Extract the (x, y) coordinate from the center of the cell holding the provided text.  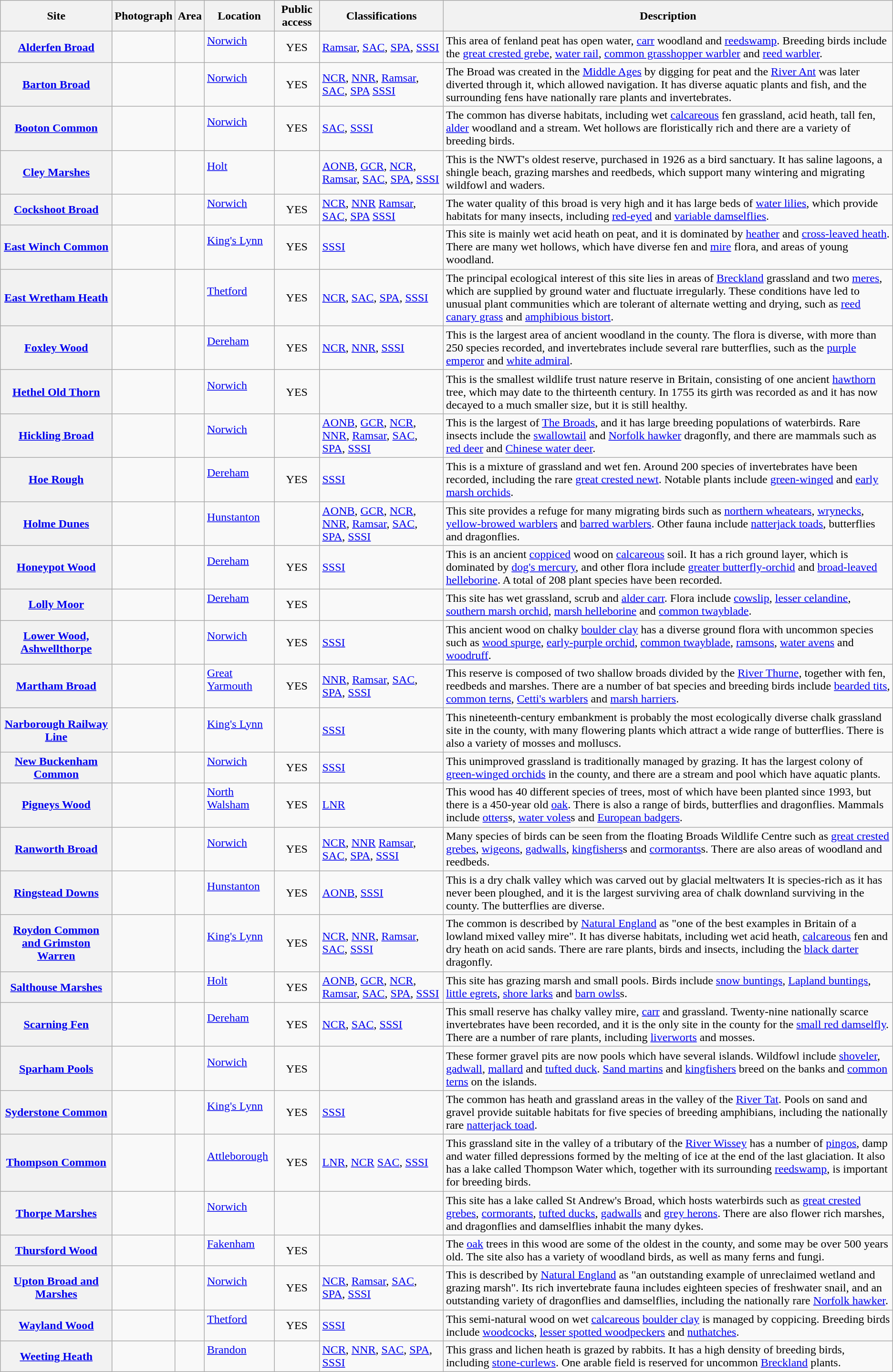
Great Yarmouth (239, 686)
Description (668, 16)
Attleborough (239, 1163)
NCR, NNR Ramsar, SAC, SPA SSSI (382, 210)
Roydon Common and Grimston Warren (56, 943)
Ranworth Broad (56, 849)
Syderstone Common (56, 1112)
Brandon (239, 1356)
SAC, SSSI (382, 128)
Salthouse Marshes (56, 987)
NCR, NNR, Ramsar, SAC, SPA SSSI (382, 84)
Honeypot Wood (56, 567)
Weeting Heath (56, 1356)
Pigneys Wood (56, 805)
Alderfen Broad (56, 47)
LNR, NCR SAC, SSSI (382, 1163)
Sparham Pools (56, 1068)
NCR, NNR, SAC, SPA, SSSI (382, 1356)
Thorpe Marshes (56, 1213)
Booton Common (56, 128)
East Winch Common (56, 247)
Site (56, 16)
Martham Broad (56, 686)
East Wretham Heath (56, 298)
Narborough Railway Line (56, 730)
Public access (297, 16)
Cley Marshes (56, 172)
This site has grazing marsh and small pools. Birds include snow buntings, Lapland buntings, little egrets, shore larks and barn owlss. (668, 987)
Hickling Broad (56, 435)
New Buckenham Common (56, 768)
NCR, SAC, SSSI (382, 1024)
Holme Dunes (56, 524)
Location (239, 16)
Barton Broad (56, 84)
NCR, Ramsar, SAC, SPA, SSSI (382, 1288)
North Walsham (239, 805)
Wayland Wood (56, 1326)
Photograph (144, 16)
AONB, SSSI (382, 893)
Scarning Fen (56, 1024)
Thompson Common (56, 1163)
Ringstead Downs (56, 893)
NCR, NNR, Ramsar, SAC, SSSI (382, 943)
Classifications (382, 16)
Lolly Moor (56, 605)
Foxley Wood (56, 348)
NCR, SAC, SPA, SSSI (382, 298)
Hethel Old Thorn (56, 392)
NCR, NNR, SSSI (382, 348)
Area (190, 16)
NCR, NNR Ramsar, SAC, SPA, SSSI (382, 849)
Cockshoot Broad (56, 210)
Hoe Rough (56, 479)
Lower Wood, Ashwellthorpe (56, 642)
Ramsar, SAC, SPA, SSSI (382, 47)
LNR (382, 805)
Fakenham (239, 1250)
Thursford Wood (56, 1250)
Upton Broad and Marshes (56, 1288)
NNR, Ramsar, SAC, SPA, SSSI (382, 686)
